Locate the cell with the specified text and output its [X, Y] center coordinate. 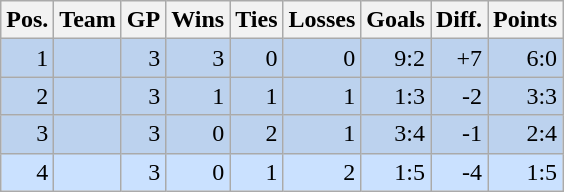
Diff. [458, 20]
Team [88, 20]
Points [526, 20]
9:2 [396, 58]
Wins [198, 20]
-2 [458, 96]
6:0 [526, 58]
-1 [458, 134]
3:3 [526, 96]
4 [28, 172]
Ties [256, 20]
GP [143, 20]
-4 [458, 172]
2:4 [526, 134]
+7 [458, 58]
3:4 [396, 134]
Losses [322, 20]
Pos. [28, 20]
Goals [396, 20]
1:3 [396, 96]
